Find where the given text appears and provide that cell's center as (X, Y) coordinate. 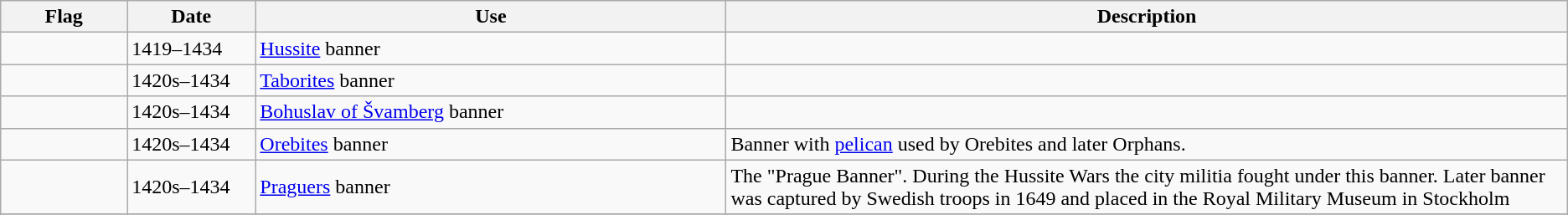
Flag (64, 17)
Bohuslav of Švamberg banner (491, 112)
Use (491, 17)
Date (191, 17)
Banner with pelican used by Orebites and later Orphans. (1147, 144)
Orebites banner (491, 144)
Praguers banner (491, 187)
1419–1434 (191, 49)
Hussite banner (491, 49)
Description (1147, 17)
Taborites banner (491, 80)
